Scan for the cell matching the given text and deliver its [X, Y] coordinate at center. 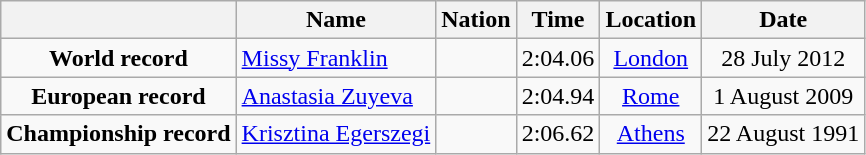
Date [784, 20]
Missy Franklin [336, 58]
Nation [476, 20]
European record [118, 96]
Location [651, 20]
World record [118, 58]
Championship record [118, 134]
London [651, 58]
2:04.06 [558, 58]
2:06.62 [558, 134]
Krisztina Egerszegi [336, 134]
Athens [651, 134]
28 July 2012 [784, 58]
Rome [651, 96]
Time [558, 20]
2:04.94 [558, 96]
Name [336, 20]
22 August 1991 [784, 134]
Anastasia Zuyeva [336, 96]
1 August 2009 [784, 96]
